For the text-containing cell, return its midpoint in (x, y) coordinate format. 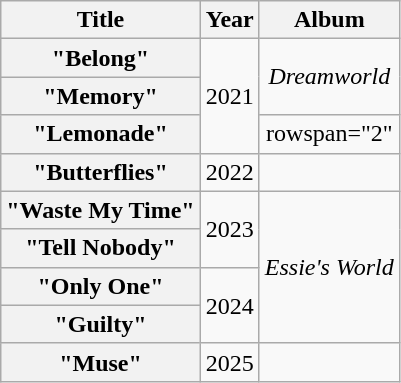
Dreamworld (329, 77)
"Tell Nobody" (100, 248)
"Muse" (100, 362)
"Waste My Time" (100, 210)
Title (100, 20)
rowspan="2" (329, 134)
"Memory" (100, 96)
Year (230, 20)
Album (329, 20)
2025 (230, 362)
2024 (230, 305)
"Only One" (100, 286)
"Guilty" (100, 324)
2021 (230, 96)
"Butterflies" (100, 172)
"Belong" (100, 58)
"Lemonade" (100, 134)
2022 (230, 172)
2023 (230, 229)
Essie's World (329, 267)
